Locate the cell with the specified text and output its [x, y] center coordinate. 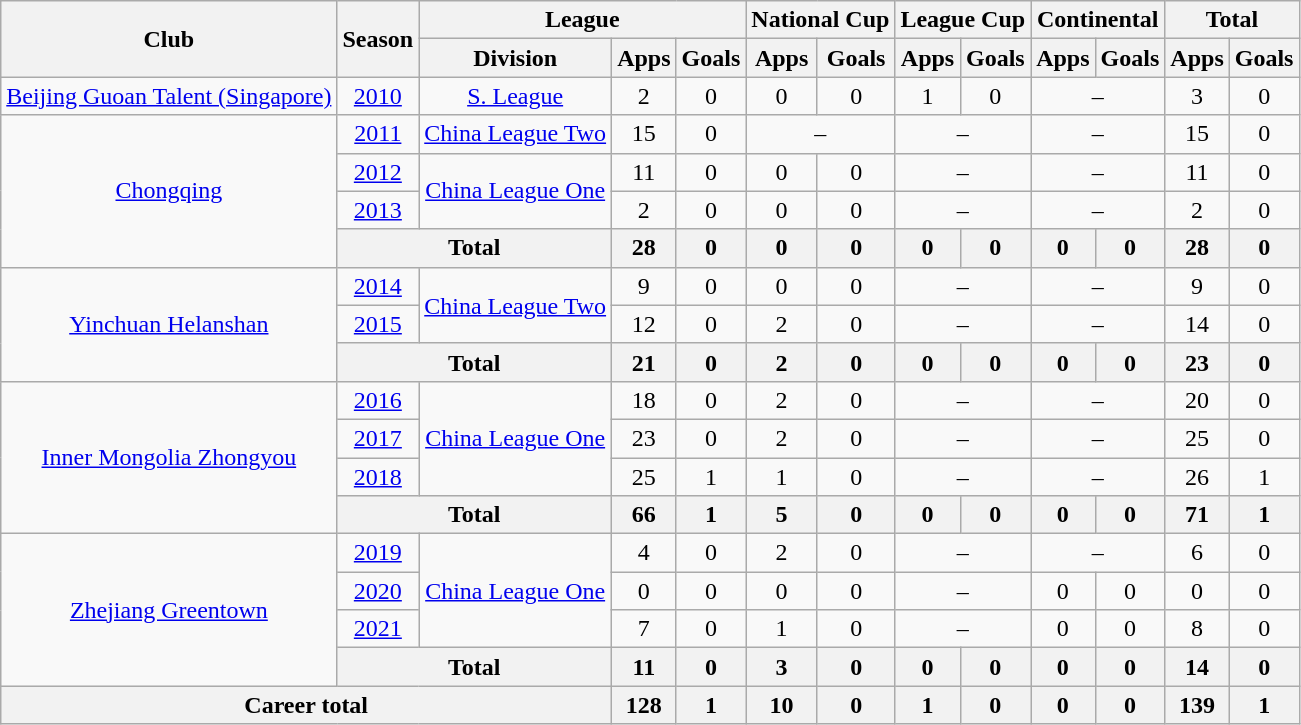
Yinchuan Helanshan [169, 324]
2014 [378, 286]
2016 [378, 400]
2013 [378, 210]
2019 [378, 553]
Zhejiang Greentown [169, 610]
2011 [378, 134]
71 [1197, 515]
League Cup [963, 20]
Club [169, 39]
21 [644, 362]
4 [644, 553]
128 [644, 705]
Continental [1098, 20]
2018 [378, 477]
Season [378, 39]
20 [1197, 400]
2017 [378, 438]
Beijing Guoan Talent (Singapore) [169, 96]
Division [516, 58]
10 [782, 705]
Career total [306, 705]
8 [1197, 629]
2012 [378, 172]
S. League [516, 96]
6 [1197, 553]
12 [644, 324]
66 [644, 515]
Inner Mongolia Zhongyou [169, 457]
5 [782, 515]
7 [644, 629]
2010 [378, 96]
18 [644, 400]
National Cup [820, 20]
2015 [378, 324]
2021 [378, 629]
League [582, 20]
139 [1197, 705]
Chongqing [169, 191]
26 [1197, 477]
2020 [378, 591]
